Extract the [x, y] coordinate from the center of the cell holding the provided text.  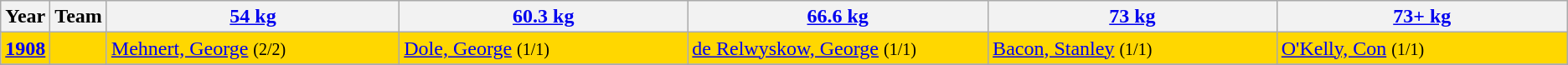
de Relwyskow, George (1/1) [838, 48]
Bacon, Stanley (1/1) [1132, 48]
Mehnert, George (2/2) [253, 48]
66.6 kg [838, 17]
54 kg [253, 17]
60.3 kg [544, 17]
73+ kg [1422, 17]
Dole, George (1/1) [544, 48]
73 kg [1132, 17]
O'Kelly, Con (1/1) [1422, 48]
1908 [25, 48]
Team [79, 17]
Year [25, 17]
